For the text-containing cell, return its midpoint in (x, y) coordinate format. 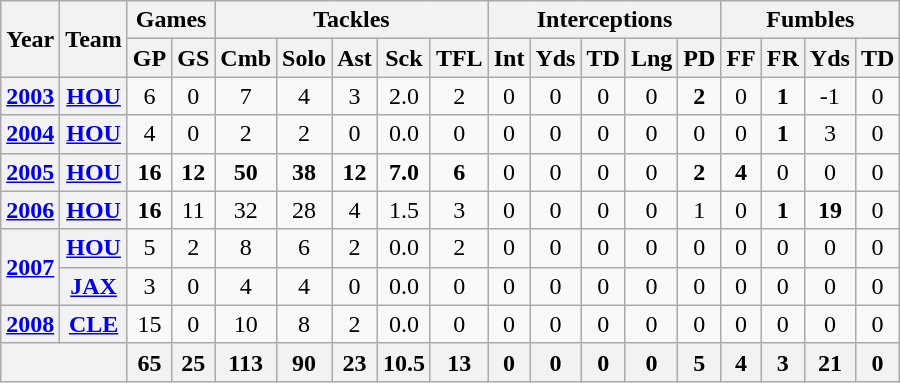
PD (700, 58)
113 (246, 362)
2007 (30, 267)
2004 (30, 134)
38 (304, 172)
Fumbles (810, 20)
JAX (94, 286)
2006 (30, 210)
11 (194, 210)
FF (741, 58)
Year (30, 39)
10 (246, 324)
10.5 (404, 362)
Interceptions (604, 20)
GP (149, 58)
7 (246, 96)
7.0 (404, 172)
13 (459, 362)
Sck (404, 58)
28 (304, 210)
32 (246, 210)
21 (830, 362)
GS (194, 58)
90 (304, 362)
Tackles (352, 20)
50 (246, 172)
Solo (304, 58)
-1 (830, 96)
25 (194, 362)
19 (830, 210)
2.0 (404, 96)
Team (94, 39)
65 (149, 362)
Games (170, 20)
FR (782, 58)
Ast (355, 58)
15 (149, 324)
2005 (30, 172)
Int (509, 58)
2008 (30, 324)
1.5 (404, 210)
Cmb (246, 58)
2003 (30, 96)
23 (355, 362)
Lng (651, 58)
TFL (459, 58)
CLE (94, 324)
